Output the (X, Y) coordinate of the center of the cell containing the given text.  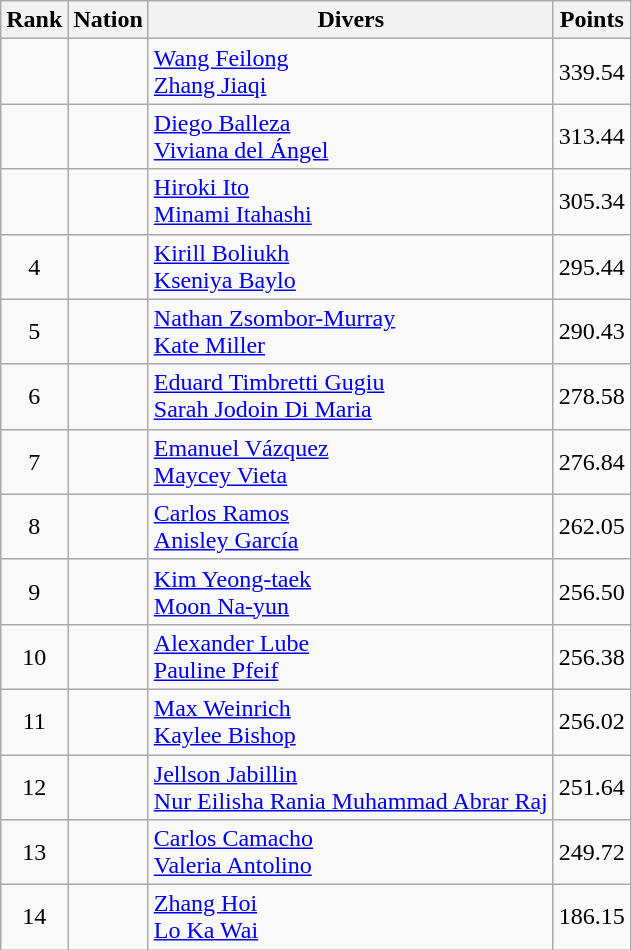
11 (34, 722)
313.44 (592, 136)
Zhang HoiLo Ka Wai (350, 918)
13 (34, 852)
7 (34, 462)
249.72 (592, 852)
339.54 (592, 72)
276.84 (592, 462)
6 (34, 396)
Carlos RamosAnisley García (350, 526)
Kirill BoliukhKseniya Baylo (350, 266)
5 (34, 332)
10 (34, 656)
Carlos CamachoValeria Antolino (350, 852)
Diego BallezaViviana del Ángel (350, 136)
Jellson JabillinNur Eilisha Rania Muhammad Abrar Raj (350, 786)
186.15 (592, 918)
256.02 (592, 722)
14 (34, 918)
8 (34, 526)
4 (34, 266)
278.58 (592, 396)
290.43 (592, 332)
9 (34, 592)
256.38 (592, 656)
295.44 (592, 266)
262.05 (592, 526)
256.50 (592, 592)
Wang FeilongZhang Jiaqi (350, 72)
Points (592, 20)
Emanuel Vázquez Maycey Vieta (350, 462)
Nathan Zsombor-MurrayKate Miller (350, 332)
Rank (34, 20)
12 (34, 786)
Max WeinrichKaylee Bishop (350, 722)
Kim Yeong-taekMoon Na-yun (350, 592)
Nation (108, 20)
Alexander LubePauline Pfeif (350, 656)
Hiroki ItoMinami Itahashi (350, 202)
Eduard Timbretti GugiuSarah Jodoin Di Maria (350, 396)
Divers (350, 20)
251.64 (592, 786)
305.34 (592, 202)
